Determine the [X, Y] coordinate at the center of the cell enclosing the given text.  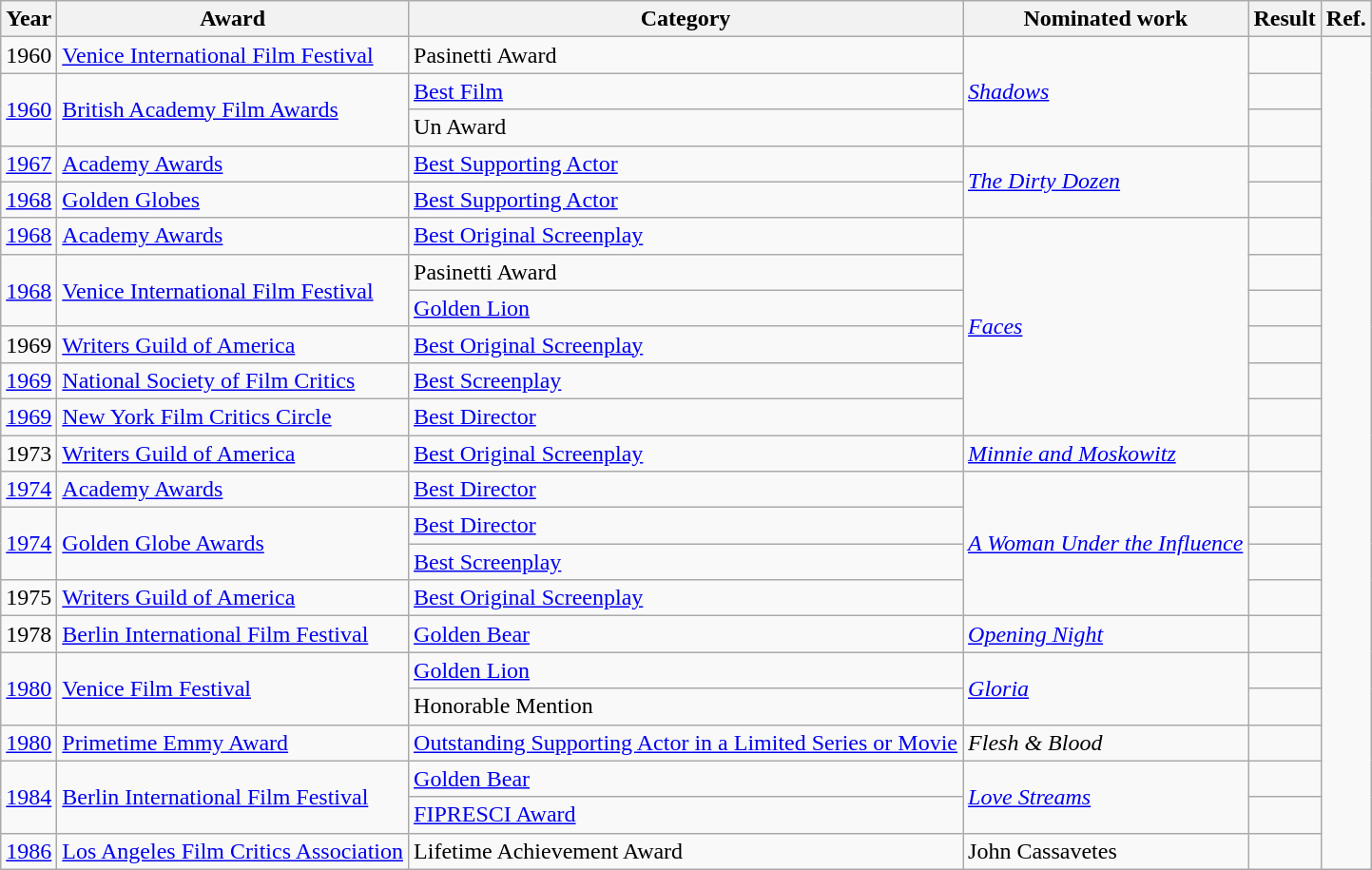
Golden Globe Awards [233, 544]
Ref. [1346, 19]
New York Film Critics Circle [233, 416]
Golden Globes [233, 200]
Honorable Mention [686, 706]
Result [1285, 19]
Best Film [686, 91]
British Academy Film Awards [233, 109]
Nominated work [1106, 19]
Year [29, 19]
Faces [1106, 326]
The Dirty Dozen [1106, 182]
Los Angeles Film Critics Association [233, 851]
Outstanding Supporting Actor in a Limited Series or Movie [686, 743]
1978 [29, 634]
National Society of Film Critics [233, 380]
1967 [29, 164]
Un Award [686, 127]
Venice Film Festival [233, 688]
Shadows [1106, 91]
Opening Night [1106, 634]
Award [233, 19]
1973 [29, 454]
Love Streams [1106, 797]
FIPRESCI Award [686, 815]
Lifetime Achievement Award [686, 851]
John Cassavetes [1106, 851]
Category [686, 19]
1984 [29, 797]
1975 [29, 598]
Gloria [1106, 688]
Flesh & Blood [1106, 743]
Primetime Emmy Award [233, 743]
A Woman Under the Influence [1106, 544]
1986 [29, 851]
Minnie and Moskowitz [1106, 454]
